Extract the (x, y) coordinate from the center of the cell holding the provided text.  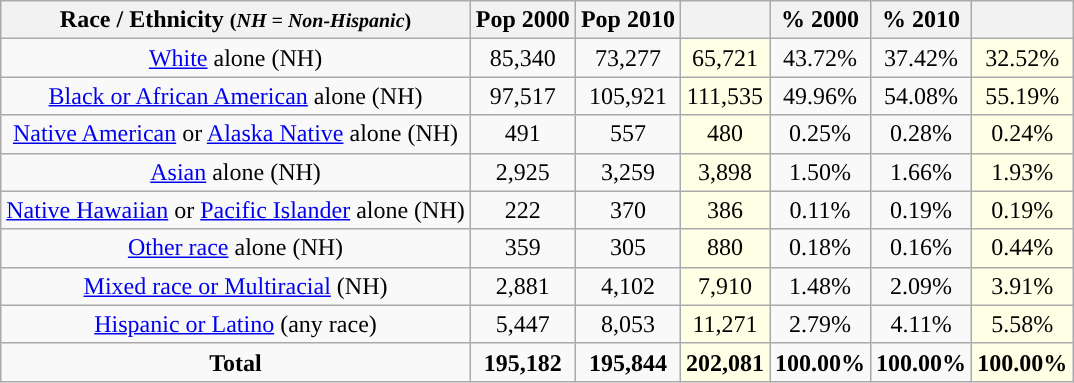
0.44% (1022, 248)
32.52% (1022, 58)
43.72% (820, 58)
Asian alone (NH) (236, 172)
359 (522, 248)
557 (628, 134)
305 (628, 248)
0.24% (1022, 134)
7,910 (724, 286)
97,517 (522, 96)
480 (724, 134)
202,081 (724, 362)
1.93% (1022, 172)
65,721 (724, 58)
1.48% (820, 286)
% 2010 (922, 20)
0.28% (922, 134)
0.11% (820, 210)
Pop 2000 (522, 20)
3,898 (724, 172)
85,340 (522, 58)
386 (724, 210)
370 (628, 210)
54.08% (922, 96)
Mixed race or Multiracial (NH) (236, 286)
Native Hawaiian or Pacific Islander alone (NH) (236, 210)
37.42% (922, 58)
111,535 (724, 96)
1.66% (922, 172)
Total (236, 362)
0.18% (820, 248)
11,271 (724, 324)
880 (724, 248)
2.79% (820, 324)
2,925 (522, 172)
2.09% (922, 286)
222 (522, 210)
Black or African American alone (NH) (236, 96)
3,259 (628, 172)
0.25% (820, 134)
3.91% (1022, 286)
49.96% (820, 96)
2,881 (522, 286)
Native American or Alaska Native alone (NH) (236, 134)
4,102 (628, 286)
% 2000 (820, 20)
491 (522, 134)
55.19% (1022, 96)
White alone (NH) (236, 58)
195,844 (628, 362)
195,182 (522, 362)
Other race alone (NH) (236, 248)
Hispanic or Latino (any race) (236, 324)
Pop 2010 (628, 20)
5.58% (1022, 324)
4.11% (922, 324)
105,921 (628, 96)
8,053 (628, 324)
0.16% (922, 248)
1.50% (820, 172)
73,277 (628, 58)
Race / Ethnicity (NH = Non-Hispanic) (236, 20)
5,447 (522, 324)
